Scan for the cell matching the given text and deliver its [X, Y] coordinate at center. 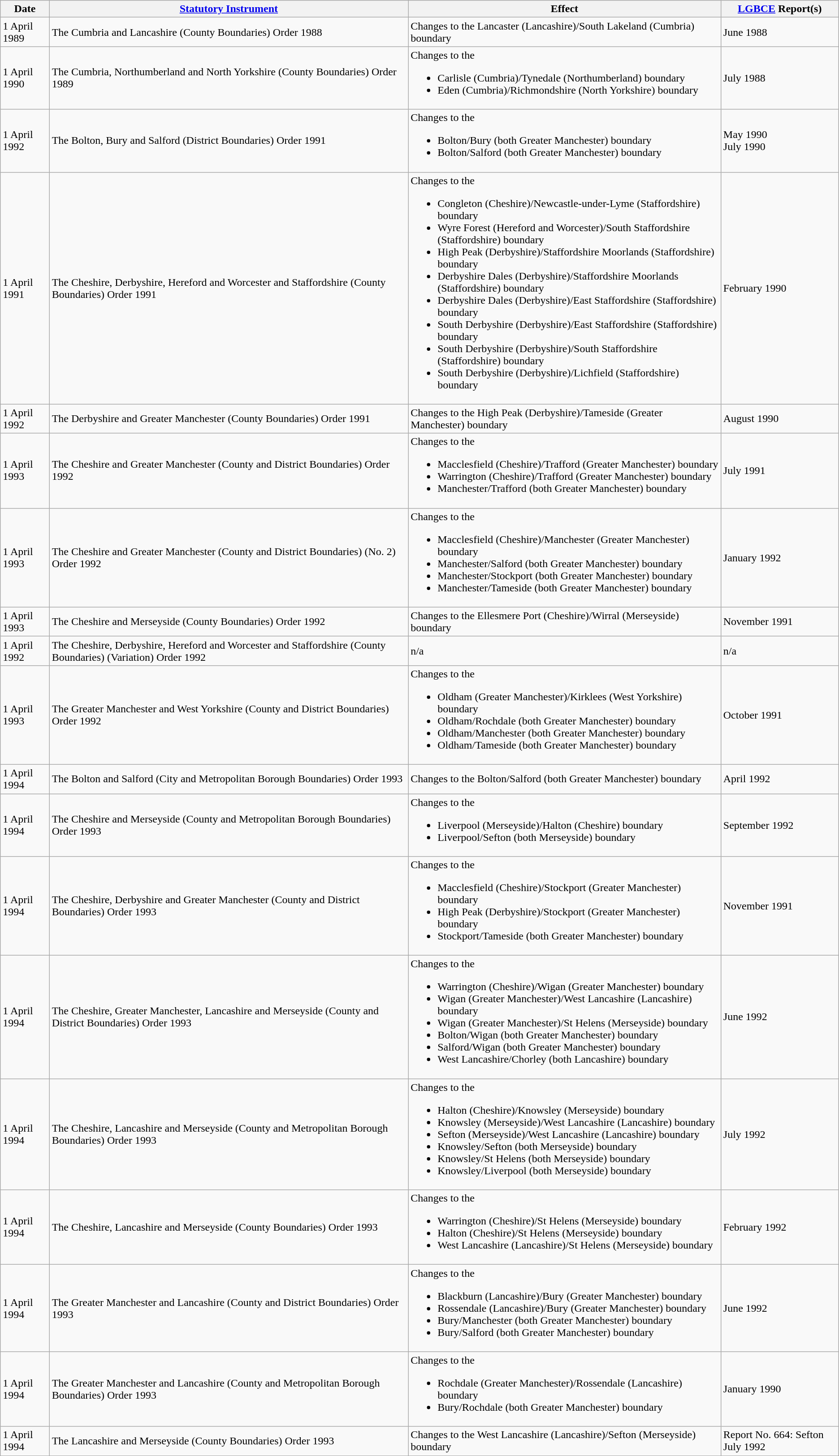
The Cheshire and Greater Manchester (County and District Boundaries) (No. 2) Order 1992 [229, 557]
The Cheshire and Merseyside (County and Metropolitan Borough Boundaries) Order 1993 [229, 825]
May 1990 July 1990 [780, 141]
The Cheshire and Merseyside (County Boundaries) Order 1992 [229, 622]
July 1991 [780, 470]
The Cheshire, Lancashire and Merseyside (County Boundaries) Order 1993 [229, 1228]
Statutory Instrument [229, 9]
1 April 1990 [25, 78]
Changes to the West Lancashire (Lancashire)/Sefton (Merseyside) boundary [565, 1441]
The Greater Manchester and West Yorkshire (County and District Boundaries) Order 1992 [229, 715]
August 1990 [780, 418]
The Lancashire and Merseyside (County Boundaries) Order 1993 [229, 1441]
1 April 1989 [25, 32]
Changes to the High Peak (Derbyshire)/Tameside (Greater Manchester) boundary [565, 418]
July 1988 [780, 78]
Date [25, 9]
January 1990 [780, 1389]
Report No. 664: Sefton July 1992 [780, 1441]
Changes to theLiverpool (Merseyside)/Halton (Cheshire) boundaryLiverpool/Sefton (both Merseyside) boundary [565, 825]
The Bolton, Bury and Salford (District Boundaries) Order 1991 [229, 141]
February 1990 [780, 288]
Changes to the Lancaster (Lancashire)/South Lakeland (Cumbria) boundary [565, 32]
October 1991 [780, 715]
The Cheshire, Derbyshire, Hereford and Worcester and Staffordshire (County Boundaries) (Variation) Order 1992 [229, 650]
LGBCE Report(s) [780, 9]
Changes to theRochdale (Greater Manchester)/Rossendale (Lancashire) boundaryBury/Rochdale (both Greater Manchester) boundary [565, 1389]
Changes to theBolton/Bury (both Greater Manchester) boundaryBolton/Salford (both Greater Manchester) boundary [565, 141]
Effect [565, 9]
The Cheshire, Lancashire and Merseyside (County and Metropolitan Borough Boundaries) Order 1993 [229, 1134]
June 1988 [780, 32]
The Greater Manchester and Lancashire (County and District Boundaries) Order 1993 [229, 1308]
April 1992 [780, 779]
The Cumbria and Lancashire (County Boundaries) Order 1988 [229, 32]
September 1992 [780, 825]
1 April 1991 [25, 288]
The Cheshire, Greater Manchester, Lancashire and Merseyside (County and District Boundaries) Order 1993 [229, 1017]
Changes to the Bolton/Salford (both Greater Manchester) boundary [565, 779]
The Cheshire, Derbyshire and Greater Manchester (County and District Boundaries) Order 1993 [229, 906]
February 1992 [780, 1228]
The Derbyshire and Greater Manchester (County Boundaries) Order 1991 [229, 418]
January 1992 [780, 557]
The Cheshire and Greater Manchester (County and District Boundaries) Order 1992 [229, 470]
The Greater Manchester and Lancashire (County and Metropolitan Borough Boundaries) Order 1993 [229, 1389]
The Cheshire, Derbyshire, Hereford and Worcester and Staffordshire (County Boundaries) Order 1991 [229, 288]
Changes to the Ellesmere Port (Cheshire)/Wirral (Merseyside) boundary [565, 622]
Changes to theCarlisle (Cumbria)/Tynedale (Northumberland) boundaryEden (Cumbria)/Richmondshire (North Yorkshire) boundary [565, 78]
The Bolton and Salford (City and Metropolitan Borough Boundaries) Order 1993 [229, 779]
July 1992 [780, 1134]
The Cumbria, Northumberland and North Yorkshire (County Boundaries) Order 1989 [229, 78]
